Capture the cell that displays the provided text and extract its [X, Y] central coordinate. 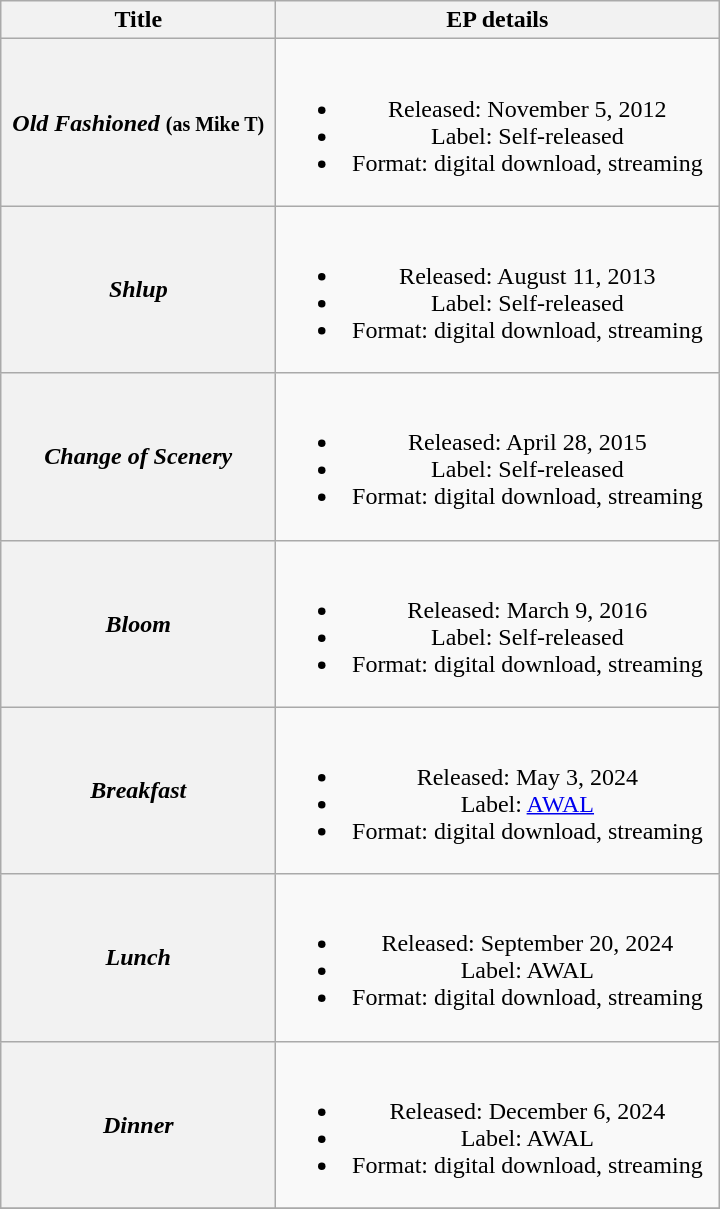
Released: September 20, 2024Label: AWALFormat: digital download, streaming [498, 958]
EP details [498, 20]
Title [138, 20]
Bloom [138, 624]
Released: May 3, 2024Label: AWALFormat: digital download, streaming [498, 790]
Breakfast [138, 790]
Released: April 28, 2015Label: Self-releasedFormat: digital download, streaming [498, 456]
Old Fashioned (as Mike T) [138, 122]
Released: November 5, 2012Label: Self-releasedFormat: digital download, streaming [498, 122]
Change of Scenery [138, 456]
Shlup [138, 290]
Released: August 11, 2013Label: Self-releasedFormat: digital download, streaming [498, 290]
Released: December 6, 2024Label: AWALFormat: digital download, streaming [498, 1124]
Released: March 9, 2016Label: Self-releasedFormat: digital download, streaming [498, 624]
Dinner [138, 1124]
Lunch [138, 958]
